Output the [X, Y] coordinate of the center of the cell containing the given text.  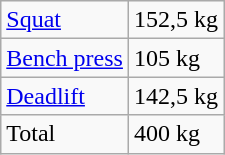
142,5 kg [176, 96]
Squat [65, 20]
Bench press [65, 58]
Total [65, 134]
400 kg [176, 134]
105 kg [176, 58]
152,5 kg [176, 20]
Deadlift [65, 96]
